Detect which cell encompasses the target text, then output its [x, y] center coordinate. 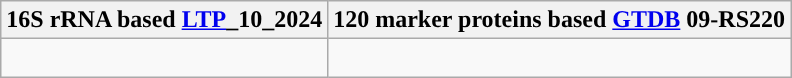
16S rRNA based LTP_10_2024 [164, 20]
120 marker proteins based GTDB 09-RS220 [560, 20]
